Return the (x, y) coordinate for the center point of the cell that contains the specified text.  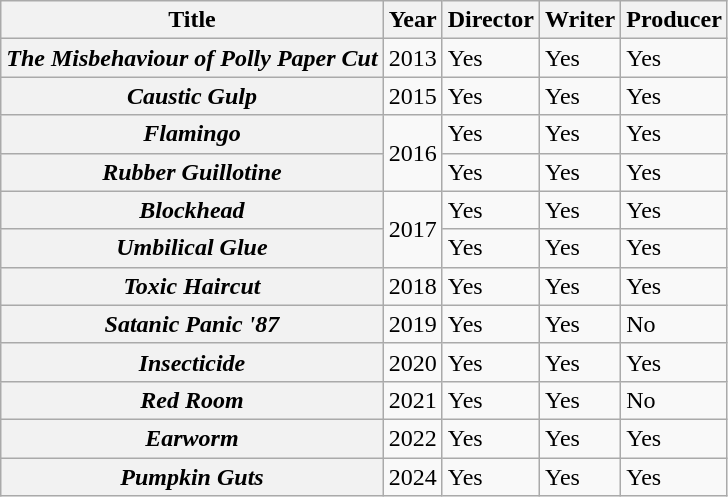
2020 (412, 362)
Producer (674, 20)
2017 (412, 229)
2019 (412, 324)
Caustic Gulp (192, 96)
Red Room (192, 400)
2021 (412, 400)
2024 (412, 477)
2018 (412, 286)
Year (412, 20)
Blockhead (192, 210)
The Misbehaviour of Polly Paper Cut (192, 58)
Earworm (192, 438)
Pumpkin Guts (192, 477)
Flamingo (192, 134)
2013 (412, 58)
Title (192, 20)
Director (490, 20)
2015 (412, 96)
Rubber Guillotine (192, 172)
Toxic Haircut (192, 286)
Writer (580, 20)
Satanic Panic '87 (192, 324)
2022 (412, 438)
Umbilical Glue (192, 248)
Insecticide (192, 362)
2016 (412, 153)
